Scan for the cell matching the given text and deliver its [X, Y] coordinate at center. 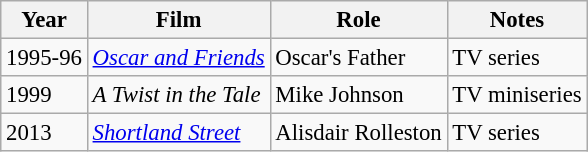
Oscar's Father [358, 58]
Shortland Street [178, 133]
2013 [44, 133]
1999 [44, 95]
Alisdair Rolleston [358, 133]
TV miniseries [517, 95]
1995-96 [44, 58]
Oscar and Friends [178, 58]
A Twist in the Tale [178, 95]
Film [178, 20]
Mike Johnson [358, 95]
Role [358, 20]
Year [44, 20]
Notes [517, 20]
